Search for the cell housing the specified text and yield its (x, y) center coordinate. 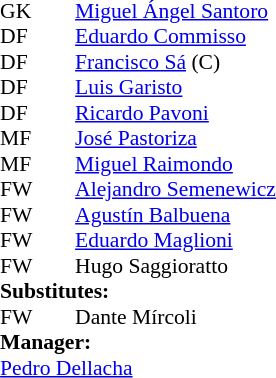
Ricardo Pavoni (176, 113)
Manager: (138, 343)
Hugo Saggioratto (176, 266)
Francisco Sá (C) (176, 62)
Agustín Balbuena (176, 215)
Eduardo Commisso (176, 37)
Miguel Raimondo (176, 164)
Luis Garisto (176, 87)
Dante Mírcoli (176, 317)
Substitutes: (138, 291)
José Pastoriza (176, 139)
Alejandro Semenewicz (176, 189)
Eduardo Maglioni (176, 241)
